Return the [X, Y] coordinate for the center point of the cell that contains the specified text.  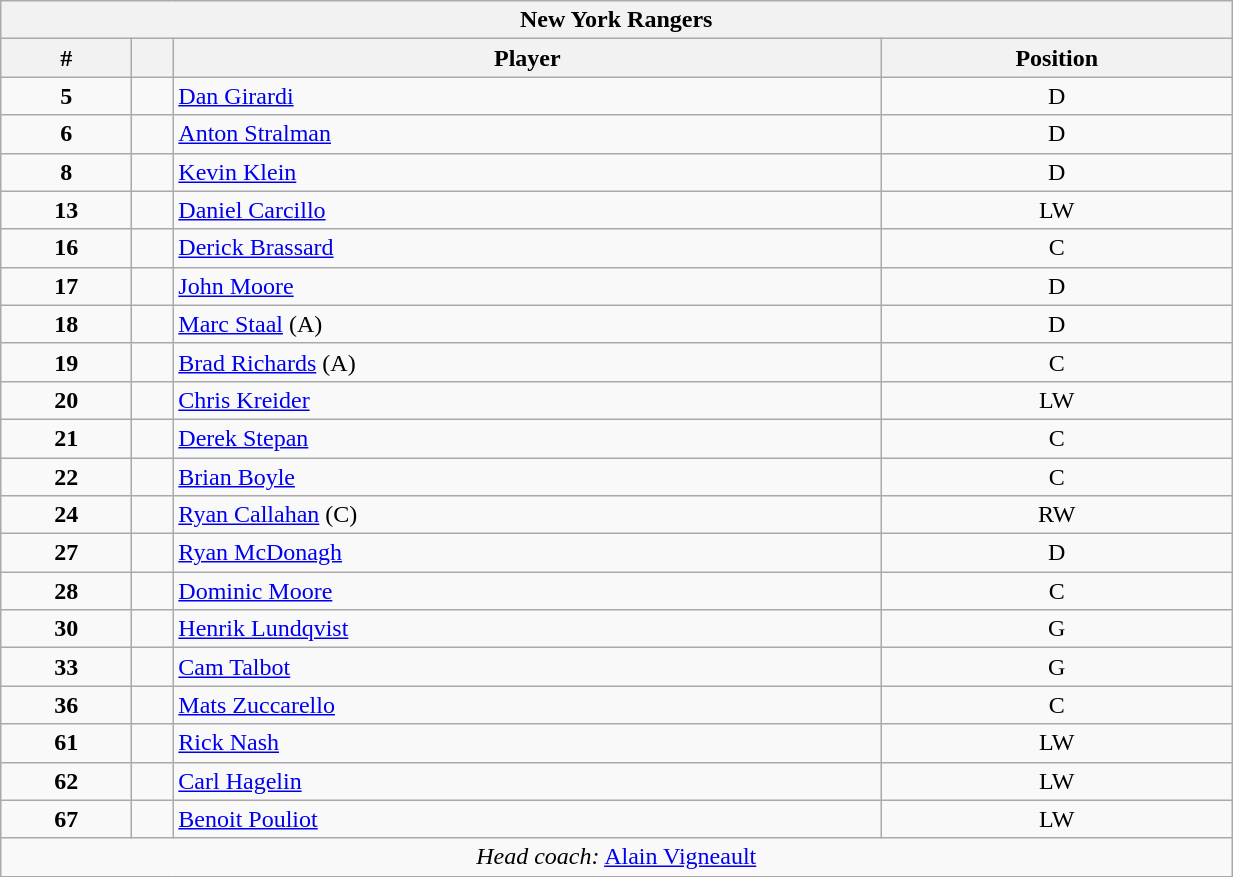
Marc Staal (A) [528, 324]
30 [66, 629]
John Moore [528, 286]
33 [66, 667]
6 [66, 134]
Kevin Klein [528, 172]
Carl Hagelin [528, 781]
Dominic Moore [528, 591]
Henrik Lundqvist [528, 629]
24 [66, 515]
17 [66, 286]
61 [66, 743]
Daniel Carcillo [528, 210]
Dan Girardi [528, 96]
8 [66, 172]
# [66, 58]
22 [66, 477]
Ryan McDonagh [528, 553]
28 [66, 591]
Brad Richards (A) [528, 362]
Head coach: Alain Vigneault [616, 857]
New York Rangers [616, 20]
Chris Kreider [528, 400]
Derick Brassard [528, 248]
16 [66, 248]
Anton Stralman [528, 134]
18 [66, 324]
20 [66, 400]
Derek Stepan [528, 438]
RW [1057, 515]
Position [1057, 58]
27 [66, 553]
Ryan Callahan (C) [528, 515]
Rick Nash [528, 743]
Brian Boyle [528, 477]
62 [66, 781]
Mats Zuccarello [528, 705]
Cam Talbot [528, 667]
13 [66, 210]
36 [66, 705]
Benoit Pouliot [528, 819]
21 [66, 438]
Player [528, 58]
19 [66, 362]
5 [66, 96]
67 [66, 819]
